Identify which cell holds the provided text, then report its (X, Y) central coordinate. 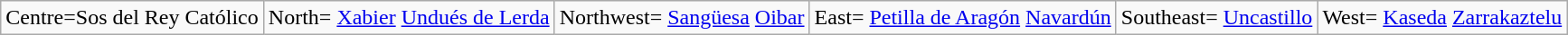
West= Kaseda Zarrakaztelu (1442, 18)
Centre=Sos del Rey Católico (132, 18)
East= Petilla de Aragón Navardún (962, 18)
North= Xabier Undués de Lerda (409, 18)
Southeast= Uncastillo (1217, 18)
Northwest= Sangüesa Oibar (682, 18)
